Identify which cell holds the provided text, then report its (X, Y) central coordinate. 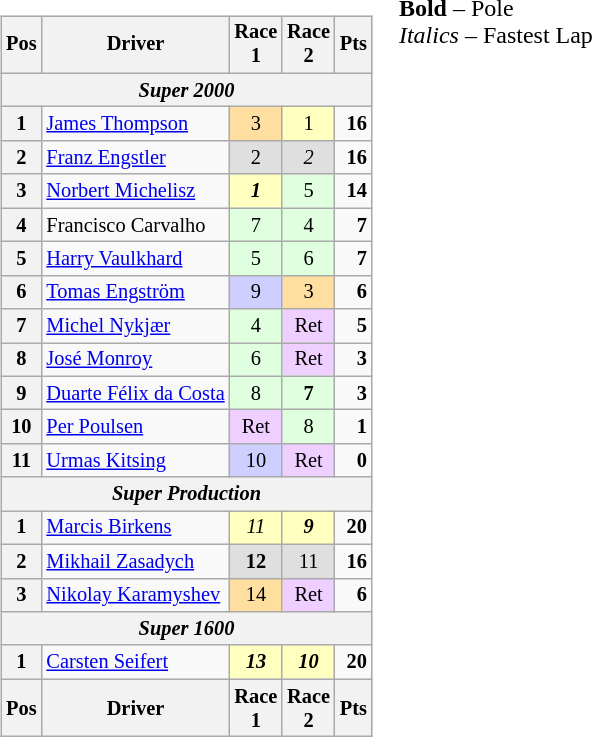
Carsten Seifert (135, 662)
13 (256, 662)
Tomas Engström (135, 292)
Franz Engstler (135, 158)
Duarte Félix da Costa (135, 393)
Urmas Kitsing (135, 461)
0 (354, 461)
Nikolay Karamyshev (135, 595)
Francisco Carvalho (135, 225)
Super Production (186, 494)
James Thompson (135, 124)
Super 2000 (186, 90)
Norbert Michelisz (135, 191)
Mikhail Zasadych (135, 561)
Super 1600 (186, 629)
Per Poulsen (135, 427)
Michel Nykjær (135, 326)
Harry Vaulkhard (135, 259)
José Monroy (135, 360)
Marcis Birkens (135, 528)
12 (256, 561)
